From the cell containing the given text, extract its center point as [x, y] coordinate. 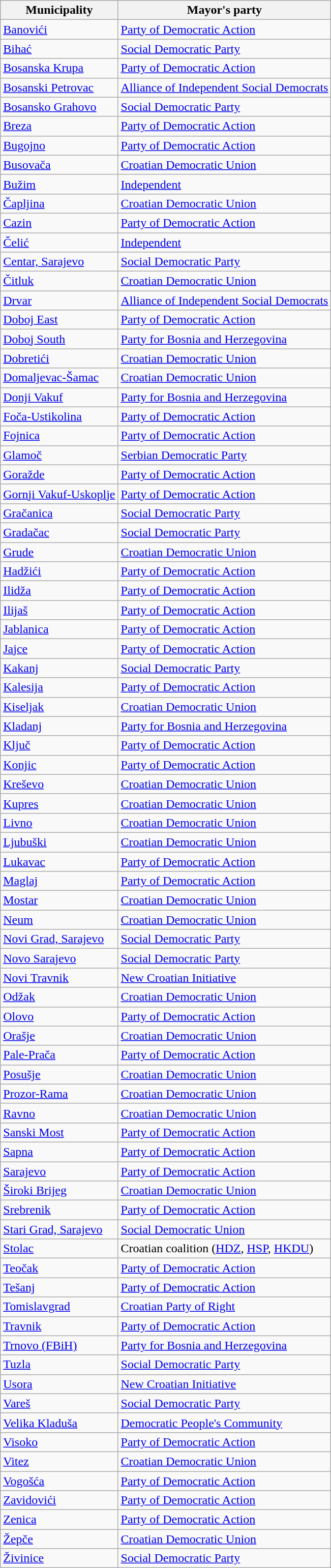
Gračanica [59, 513]
Bosanska Krupa [59, 68]
Croatian Party of Right [225, 1307]
Čitluk [59, 281]
Zenica [59, 1520]
Jajce [59, 649]
Trnovo (FBiH) [59, 1345]
Social Democratic Union [225, 1229]
Čelić [59, 243]
Kreševo [59, 784]
Kiseljak [59, 707]
Sarajevo [59, 1171]
Dobretići [59, 358]
Ilidža [59, 591]
Sapna [59, 1152]
Novi Travnik [59, 978]
Odžak [59, 997]
Foča-Ustikolina [59, 416]
Konjic [59, 765]
Neum [59, 920]
Ilijaš [59, 610]
Vitez [59, 1461]
Democratic People's Community [225, 1423]
Bosanski Petrovac [59, 87]
Kupres [59, 803]
Srebrenik [59, 1210]
Tuzla [59, 1365]
Maglaj [59, 881]
Banovići [59, 29]
Usora [59, 1384]
Ključ [59, 745]
Livno [59, 823]
Busovača [59, 165]
Teočak [59, 1268]
Orašje [59, 1036]
Breza [59, 126]
Tešanj [59, 1287]
Fojnica [59, 436]
Olovo [59, 1016]
Živinice [59, 1558]
Sanski Most [59, 1132]
Municipality [59, 10]
Kalesija [59, 687]
Croatian coalition (HDZ, HSP, HKDU) [225, 1249]
Široki Brijeg [59, 1191]
Doboj South [59, 339]
Stari Grad, Sarajevo [59, 1229]
Ravno [59, 1113]
Žepče [59, 1539]
Cazin [59, 223]
Bosansko Grahovo [59, 107]
Vogošća [59, 1481]
Mostar [59, 900]
Serbian Democratic Party [225, 455]
Bužim [59, 184]
Bihać [59, 49]
Lukavac [59, 862]
Visoko [59, 1442]
Čapljina [59, 203]
Pale-Prača [59, 1055]
Mayor's party [225, 10]
Zavidovići [59, 1500]
Jablanica [59, 629]
Goražde [59, 474]
Novi Grad, Sarajevo [59, 939]
Tomislavgrad [59, 1307]
Domaljevac-Šamac [59, 378]
Novo Sarajevo [59, 958]
Prozor-Rama [59, 1094]
Kakanj [59, 668]
Drvar [59, 300]
Centar, Sarajevo [59, 262]
Gradačac [59, 532]
Doboj East [59, 320]
Ljubuški [59, 842]
Velika Kladuša [59, 1423]
Donji Vakuf [59, 397]
Vareš [59, 1403]
Kladanj [59, 726]
Glamoč [59, 455]
Stolac [59, 1249]
Grude [59, 552]
Bugojno [59, 145]
Hadžići [59, 571]
Travnik [59, 1326]
Gornji Vakuf-Uskoplje [59, 494]
Posušje [59, 1074]
